Return the (X, Y) coordinate for the center point of the cell that contains the specified text.  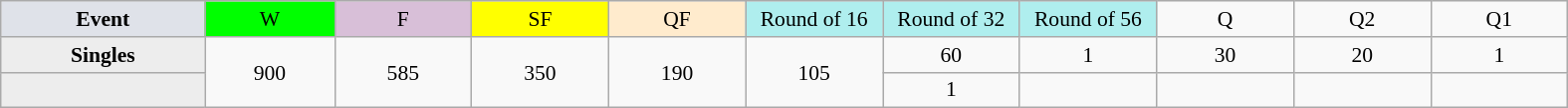
20 (1362, 55)
Round of 16 (814, 19)
SF (541, 19)
Round of 56 (1088, 19)
Round of 32 (951, 19)
900 (270, 72)
60 (951, 55)
Q1 (1499, 19)
190 (677, 72)
Q2 (1362, 19)
105 (814, 72)
350 (541, 72)
585 (403, 72)
30 (1226, 55)
QF (677, 19)
Q (1226, 19)
F (403, 19)
W (270, 19)
Event (104, 19)
Singles (104, 55)
